Provide the (X, Y) coordinate of the cell's center where the given text is located.  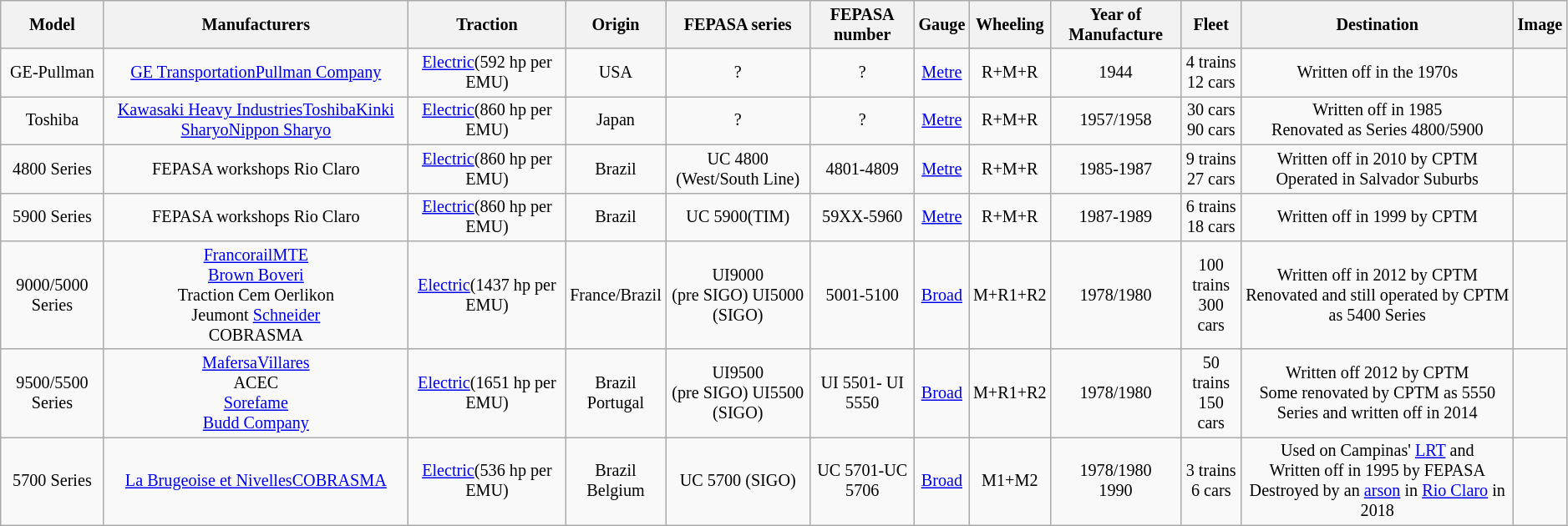
Written off 2012 by CPTMSome renovated by CPTM as 5550 Series and written off in 2014 (1378, 394)
1978/19801990 (1115, 482)
Electric(1651 hp per EMU) (488, 394)
UI 5501- UI 5550 (862, 394)
1944 (1115, 73)
UI9000(pre SIGO) UI5000 (SIGO) (738, 296)
9000/5000 Series (52, 296)
Model (52, 25)
Electric(592 hp per EMU) (488, 73)
Used on Campinas' LRT andWritten off in 1995 by FEPASADestroyed by an arson in Rio Claro in 2018 (1378, 482)
9 trains27 cars (1211, 169)
59XX-5960 (862, 217)
Image (1540, 25)
Written off in 2010 by CPTMOperated in Salvador Suburbs (1378, 169)
Written off in the 1970s (1378, 73)
Fleet (1211, 25)
Year of Manufacture (1115, 25)
4 trains12 cars (1211, 73)
5001-5100 (862, 296)
Origin (615, 25)
Written off in 1985Renovated as Series 4800/5900 (1378, 121)
FEPASA number (862, 25)
5900 Series (52, 217)
50 trains150 cars (1211, 394)
1957/1958 (1115, 121)
FEPASA series (738, 25)
BrazilPortugal (615, 394)
Written off in 2012 by CPTMRenovated and still operated by CPTM as 5400 Series (1378, 296)
30 cars90 cars (1211, 121)
UC 5700 (SIGO) (738, 482)
UC 5701-UC 5706 (862, 482)
FrancorailMTEBrown BoveriTraction Cem OerlikonJeumont SchneiderCOBRASMA (256, 296)
Kawasaki Heavy IndustriesToshibaKinki SharyoNippon Sharyo (256, 121)
Japan (615, 121)
UI9500(pre SIGO) UI5500 (SIGO) (738, 394)
1985-1987 (1115, 169)
UC 4800 (West/South Line) (738, 169)
Toshiba (52, 121)
Traction (488, 25)
Manufacturers (256, 25)
UC 5900(TIM) (738, 217)
5700 Series (52, 482)
GE-Pullman (52, 73)
4801-4809 (862, 169)
Wheeling (1009, 25)
Electric(1437 hp per EMU) (488, 296)
La Brugeoise et NivellesCOBRASMA (256, 482)
M1+M2 (1009, 482)
3 trains6 cars (1211, 482)
9500/5500 Series (52, 394)
USA (615, 73)
BrazilBelgium (615, 482)
6 trains18 cars (1211, 217)
1987-1989 (1115, 217)
Destination (1378, 25)
4800 Series (52, 169)
Electric(536 hp per EMU) (488, 482)
Gauge (942, 25)
100 trains300 cars (1211, 296)
GE TransportationPullman Company (256, 73)
France/Brazil (615, 296)
Written off in 1999 by CPTM (1378, 217)
MafersaVillaresACECSorefameBudd Company (256, 394)
